Locate the cell with the specified text and output its [X, Y] center coordinate. 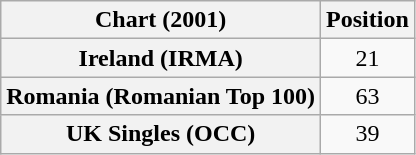
Position [368, 20]
Chart (2001) [161, 20]
Ireland (IRMA) [161, 58]
21 [368, 58]
39 [368, 134]
Romania (Romanian Top 100) [161, 96]
UK Singles (OCC) [161, 134]
63 [368, 96]
